Output the [X, Y] coordinate of the center of the cell containing the given text.  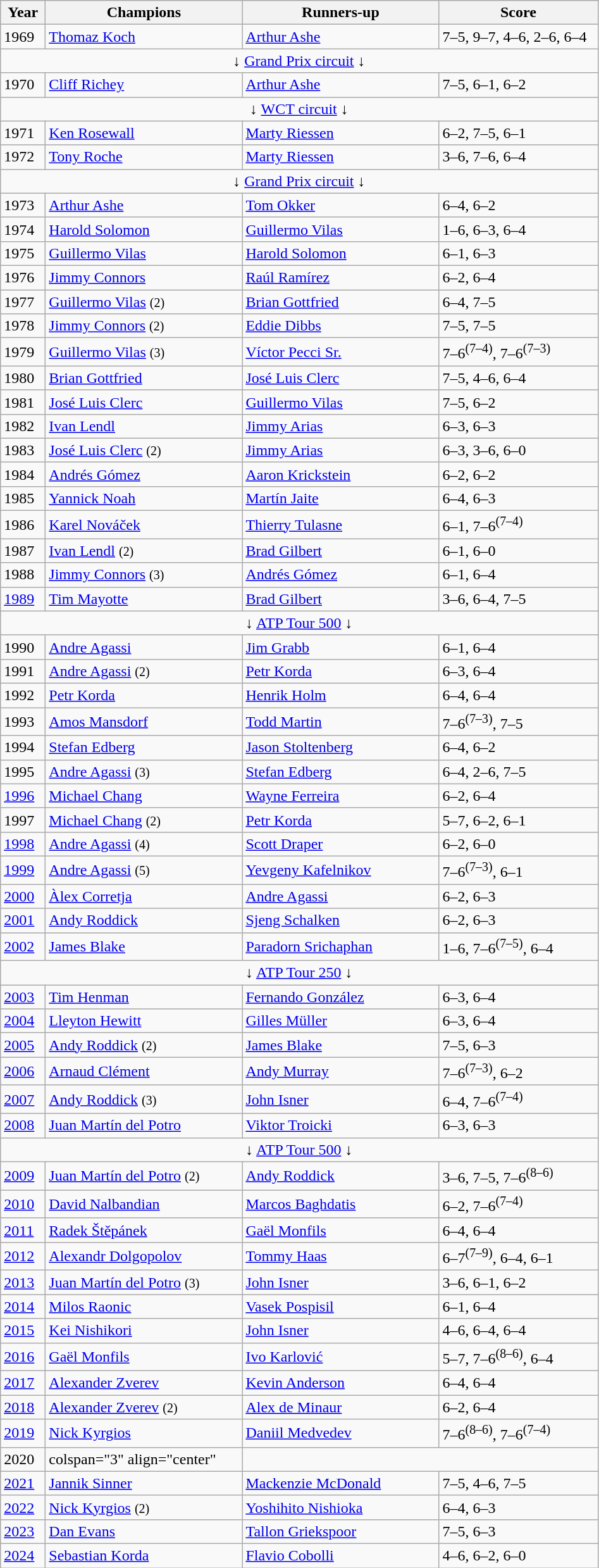
7–6(7–3), 6–1 [519, 870]
Ken Rosewall [144, 133]
2012 [23, 1256]
Lleyton Hewitt [144, 1021]
1973 [23, 205]
1995 [23, 772]
2006 [23, 1071]
José Luis Clerc (2) [144, 450]
David Nalbandian [144, 1204]
Daniil Medvedev [340, 1433]
1985 [23, 498]
2017 [23, 1383]
Eddie Dibbs [340, 326]
2001 [23, 920]
2004 [23, 1021]
Andy Roddick (2) [144, 1045]
Guillermo Vilas (3) [144, 352]
Alexandr Dolgopolov [144, 1256]
7–5, 9–7, 4–6, 2–6, 6–4 [519, 37]
Flavio Cobolli [340, 1556]
2021 [23, 1483]
colspan="3" align="center" [144, 1459]
Juan Martín del Potro (3) [144, 1283]
Alexander Zverev (2) [144, 1407]
6–2, 7–6(7–4) [519, 1204]
3–6, 7–6, 6–4 [519, 157]
6–4, 7–6(7–4) [519, 1099]
Henrik Holm [340, 695]
Ivan Lendl [144, 426]
Thierry Tulasne [340, 525]
1977 [23, 302]
Víctor Pecci Sr. [340, 352]
Tony Roche [144, 157]
2015 [23, 1331]
1980 [23, 378]
7–6(7–3), 7–5 [519, 722]
4–6, 6–4, 6–4 [519, 1331]
2022 [23, 1507]
1969 [23, 37]
Jimmy Connors (2) [144, 326]
Gilles Müller [340, 1021]
Dan Evans [144, 1531]
Viktor Troicki [340, 1126]
5–7, 7–6(8–6), 6–4 [519, 1357]
↓ WCT circuit ↓ [299, 109]
Thomaz Koch [144, 37]
2023 [23, 1531]
Nick Kyrgios (2) [144, 1507]
2010 [23, 1204]
Year [23, 13]
1991 [23, 671]
Amos Mansdorf [144, 722]
Yoshihito Nishioka [340, 1507]
1992 [23, 695]
Michael Chang [144, 796]
1–6, 6–3, 6–4 [519, 229]
2019 [23, 1433]
5–7, 6–2, 6–1 [519, 820]
Karel Nováček [144, 525]
1974 [23, 229]
1984 [23, 474]
6–1, 6–3 [519, 253]
7–5, 4–6, 6–4 [519, 378]
1970 [23, 85]
2000 [23, 896]
Jason Stoltenberg [340, 748]
Score [519, 13]
3–6, 6–4, 7–5 [519, 599]
Tim Henman [144, 997]
1982 [23, 426]
Marcos Baghdatis [340, 1204]
Champions [144, 13]
1994 [23, 748]
2011 [23, 1230]
1983 [23, 450]
Àlex Corretja [144, 896]
2020 [23, 1459]
Runners-up [340, 13]
1971 [23, 133]
Guillermo Vilas (2) [144, 302]
Alexander Zverev [144, 1383]
Kei Nishikori [144, 1331]
Fernando González [340, 997]
7–5, 7–5 [519, 326]
2016 [23, 1357]
6–1, 6–0 [519, 551]
Milos Raonic [144, 1307]
6–2, 7–5, 6–1 [519, 133]
1998 [23, 844]
Andre Agassi (5) [144, 870]
1975 [23, 253]
6–7(7–9), 6–4, 6–1 [519, 1256]
Ivan Lendl (2) [144, 551]
Tallon Griekspoor [340, 1531]
1986 [23, 525]
6–2, 6–0 [519, 844]
Sebastian Korda [144, 1556]
6–4, 2–6, 7–5 [519, 772]
2002 [23, 947]
Sjeng Schalken [340, 920]
Cliff Richey [144, 85]
2013 [23, 1283]
1997 [23, 820]
Jimmy Connors [144, 277]
2014 [23, 1307]
Tom Okker [340, 205]
Jim Grabb [340, 647]
Jimmy Connors (3) [144, 575]
Tim Mayotte [144, 599]
1976 [23, 277]
Yevgeny Kafelnikov [340, 870]
2007 [23, 1099]
7–5, 4–6, 7–5 [519, 1483]
Alex de Minaur [340, 1407]
1996 [23, 796]
7–5, 6–1, 6–2 [519, 85]
Michael Chang (2) [144, 820]
1987 [23, 551]
1988 [23, 575]
Mackenzie McDonald [340, 1483]
6–4, 7–5 [519, 302]
2005 [23, 1045]
Juan Martín del Potro (2) [144, 1176]
Ivo Karlović [340, 1357]
Arnaud Clément [144, 1071]
6–3, 3–6, 6–0 [519, 450]
2008 [23, 1126]
Tommy Haas [340, 1256]
↓ ATP Tour 250 ↓ [299, 973]
1981 [23, 402]
3–6, 6–1, 6–2 [519, 1283]
Andy Murray [340, 1071]
Jannik Sinner [144, 1483]
2003 [23, 997]
7–6(7–3), 6–2 [519, 1071]
Scott Draper [340, 844]
1999 [23, 870]
2024 [23, 1556]
Nick Kyrgios [144, 1433]
4–6, 6–2, 6–0 [519, 1556]
Martín Jaite [340, 498]
Wayne Ferreira [340, 796]
3–6, 7–5, 7–6(8–6) [519, 1176]
1990 [23, 647]
Andre Agassi (2) [144, 671]
7–6(8–6), 7–6(7–4) [519, 1433]
Radek Štěpánek [144, 1230]
Yannick Noah [144, 498]
6–1, 7–6(7–4) [519, 525]
1979 [23, 352]
Juan Martín del Potro [144, 1126]
Andre Agassi (3) [144, 772]
1972 [23, 157]
2009 [23, 1176]
6–2, 6–2 [519, 474]
Paradorn Srichaphan [340, 947]
2018 [23, 1407]
Todd Martin [340, 722]
Raúl Ramírez [340, 277]
Aaron Krickstein [340, 474]
7–5, 6–2 [519, 402]
1–6, 7–6(7–5), 6–4 [519, 947]
7–6(7–4), 7–6(7–3) [519, 352]
Andy Roddick (3) [144, 1099]
1989 [23, 599]
Vasek Pospisil [340, 1307]
Andre Agassi (4) [144, 844]
1978 [23, 326]
1993 [23, 722]
Kevin Anderson [340, 1383]
